Scan for the cell matching the given text and deliver its [x, y] coordinate at center. 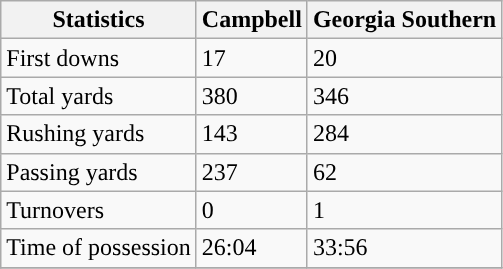
33:56 [404, 248]
20 [404, 58]
0 [252, 210]
Campbell [252, 20]
380 [252, 96]
Rushing yards [99, 134]
62 [404, 172]
237 [252, 172]
Turnovers [99, 210]
Total yards [99, 96]
Georgia Southern [404, 20]
346 [404, 96]
Passing yards [99, 172]
26:04 [252, 248]
284 [404, 134]
First downs [99, 58]
Statistics [99, 20]
Time of possession [99, 248]
17 [252, 58]
1 [404, 210]
143 [252, 134]
